Find where the given text appears and provide that cell's center as [x, y] coordinate. 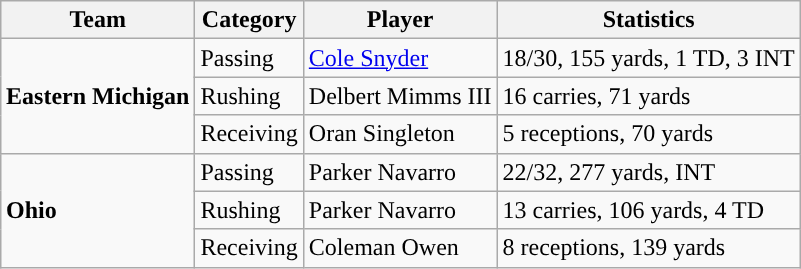
Delbert Mimms III [400, 96]
Category [249, 20]
13 carries, 106 yards, 4 TD [648, 210]
Oran Singleton [400, 134]
Ohio [98, 210]
Statistics [648, 20]
Player [400, 20]
18/30, 155 yards, 1 TD, 3 INT [648, 58]
5 receptions, 70 yards [648, 134]
Team [98, 20]
Coleman Owen [400, 248]
8 receptions, 139 yards [648, 248]
Eastern Michigan [98, 96]
16 carries, 71 yards [648, 96]
22/32, 277 yards, INT [648, 172]
Cole Snyder [400, 58]
